For the text-containing cell, return its midpoint in [X, Y] coordinate format. 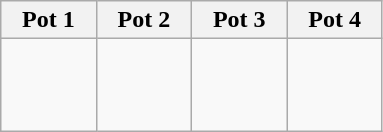
Pot 1 [48, 20]
Pot 3 [240, 20]
Pot 2 [144, 20]
Pot 4 [334, 20]
